Scan for the cell matching the given text and deliver its (X, Y) coordinate at center. 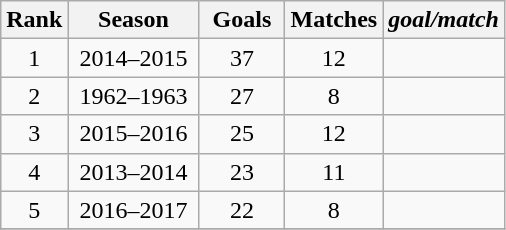
2016–2017 (134, 210)
23 (242, 172)
2 (34, 96)
11 (334, 172)
4 (34, 172)
1 (34, 58)
3 (34, 134)
2014–2015 (134, 58)
25 (242, 134)
2013–2014 (134, 172)
goal/match (444, 20)
Goals (242, 20)
1962–1963 (134, 96)
5 (34, 210)
2015–2016 (134, 134)
22 (242, 210)
Matches (334, 20)
27 (242, 96)
Rank (34, 20)
37 (242, 58)
Season (134, 20)
